Scan for the cell matching the given text and deliver its [x, y] coordinate at center. 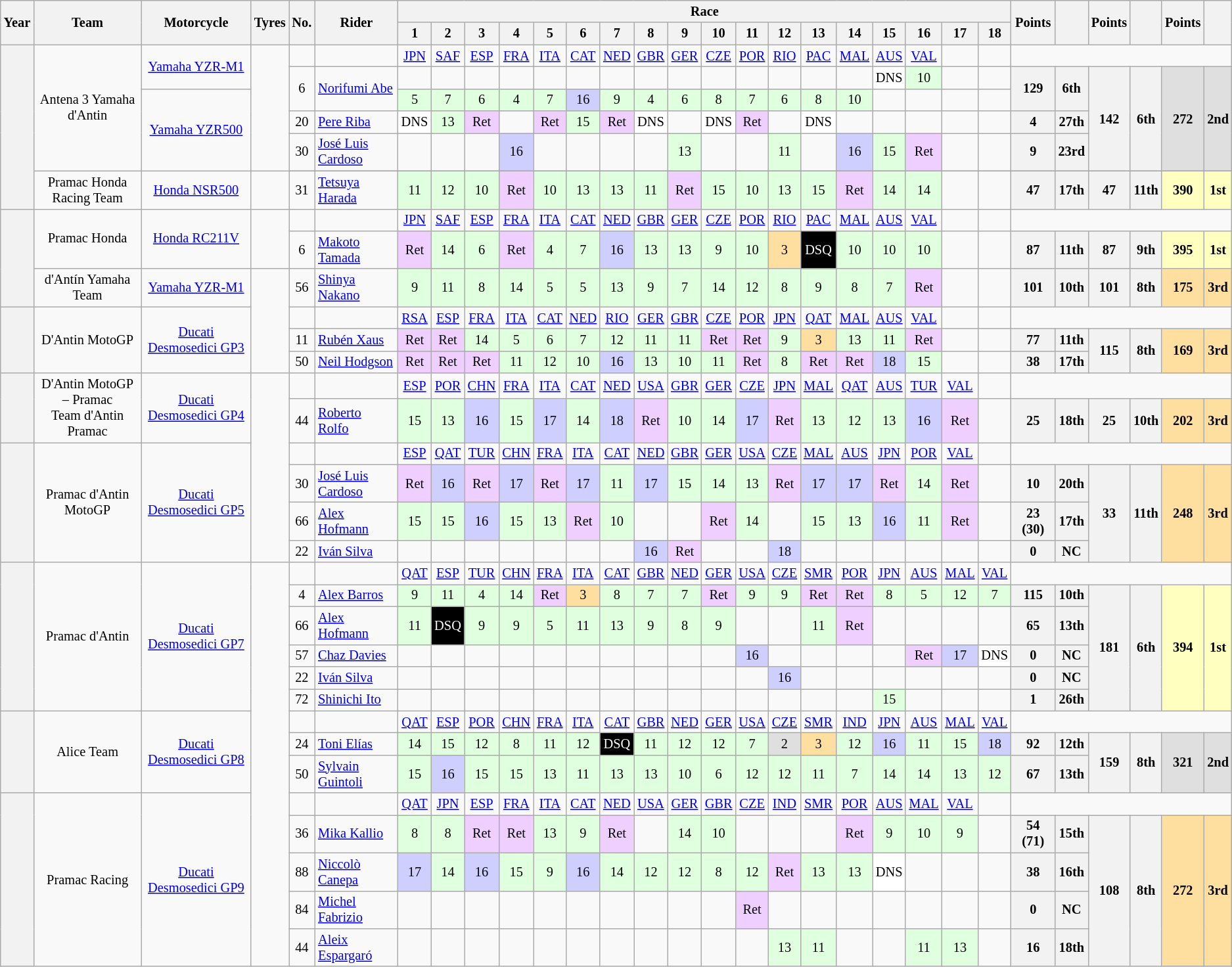
Antena 3 Yamaha d'Antin [87, 108]
Niccolò Canepa [356, 872]
Tyres [270, 22]
Yamaha YZR500 [196, 130]
31 [302, 190]
Norifumi Abe [356, 88]
Ducati Desmosedici GP9 [196, 880]
Team [87, 22]
92 [1033, 744]
23 (30) [1033, 521]
72 [302, 700]
129 [1033, 88]
Shinya Nakano [356, 288]
23rd [1072, 152]
390 [1183, 190]
321 [1183, 762]
67 [1033, 774]
Ducati Desmosedici GP8 [196, 752]
Alice Team [87, 752]
108 [1109, 891]
Year [17, 22]
181 [1109, 647]
56 [302, 288]
Neil Hodgson [356, 362]
77 [1033, 340]
Ducati Desmosedici GP7 [196, 637]
Roberto Rolfo [356, 420]
33 [1109, 514]
15th [1072, 834]
Tetsuya Harada [356, 190]
36 [302, 834]
Ducati Desmosedici GP4 [196, 408]
Michel Fabrizio [356, 910]
Mika Kallio [356, 834]
Makoto Tamada [356, 250]
54 (71) [1033, 834]
RSA [415, 318]
Chaz Davies [356, 656]
No. [302, 22]
169 [1183, 351]
Pramac d'Antin MotoGP [87, 502]
20 [302, 122]
Honda RC211V [196, 239]
D'Antin MotoGP [87, 340]
Ducati Desmosedici GP5 [196, 502]
142 [1109, 118]
84 [302, 910]
394 [1183, 647]
Pramac d'Antin [87, 637]
202 [1183, 420]
Shinichi Ito [356, 700]
57 [302, 656]
175 [1183, 288]
d'Antín Yamaha Team [87, 288]
Honda NSR500 [196, 190]
Sylvain Guintoli [356, 774]
Race [704, 11]
12th [1072, 744]
9th [1146, 250]
Pramac Honda Racing Team [87, 190]
88 [302, 872]
Pere Riba [356, 122]
Alex Barros [356, 595]
Rubén Xaus [356, 340]
Aleix Espargaró [356, 947]
Rider [356, 22]
20th [1072, 483]
26th [1072, 700]
159 [1109, 762]
24 [302, 744]
Toni Elías [356, 744]
D'Antin MotoGP – PramacTeam d'Antin Pramac [87, 408]
65 [1033, 625]
Pramac Honda [87, 239]
395 [1183, 250]
248 [1183, 514]
27th [1072, 122]
Ducati Desmosedici GP3 [196, 340]
Pramac Racing [87, 880]
Motorcycle [196, 22]
16th [1072, 872]
